Extract the [x, y] coordinate from the center of the cell holding the provided text.  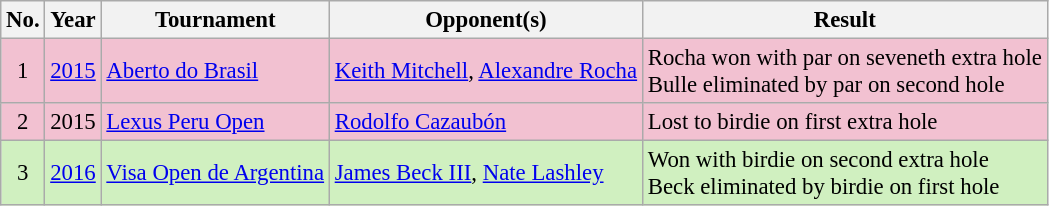
Rocha won with par on seveneth extra holeBulle eliminated by par on second hole [844, 72]
Tournament [215, 20]
Visa Open de Argentina [215, 174]
2 [23, 122]
Rodolfo Cazaubón [486, 122]
Lost to birdie on first extra hole [844, 122]
Aberto do Brasil [215, 72]
1 [23, 72]
Lexus Peru Open [215, 122]
No. [23, 20]
3 [23, 174]
Year [73, 20]
Won with birdie on second extra holeBeck eliminated by birdie on first hole [844, 174]
Opponent(s) [486, 20]
Result [844, 20]
James Beck III, Nate Lashley [486, 174]
Keith Mitchell, Alexandre Rocha [486, 72]
2016 [73, 174]
